Pinpoint the cell where the given text exists, returning its [x, y] midpoint coordinate. 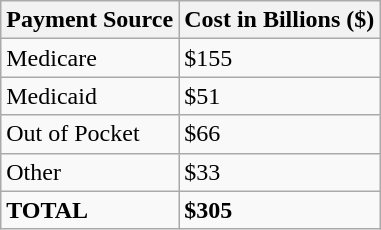
Other [90, 172]
$66 [280, 134]
$51 [280, 96]
Payment Source [90, 20]
$305 [280, 210]
Medicare [90, 58]
$155 [280, 58]
Out of Pocket [90, 134]
TOTAL [90, 210]
Medicaid [90, 96]
$33 [280, 172]
Cost in Billions ($) [280, 20]
